Pinpoint the cell where the given text exists, returning its (X, Y) midpoint coordinate. 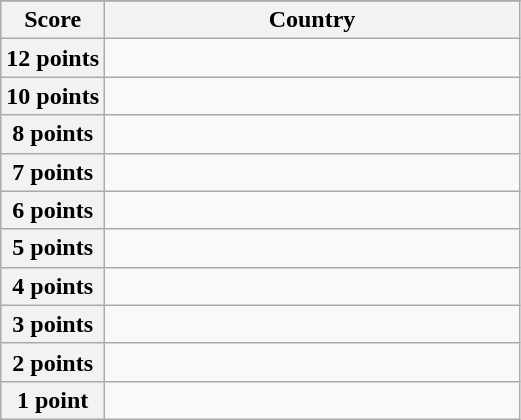
3 points (53, 324)
6 points (53, 210)
12 points (53, 58)
4 points (53, 286)
10 points (53, 96)
1 point (53, 400)
7 points (53, 172)
8 points (53, 134)
5 points (53, 248)
Country (312, 20)
2 points (53, 362)
Score (53, 20)
